Provide the (X, Y) coordinate of the cell's center where the given text is located.  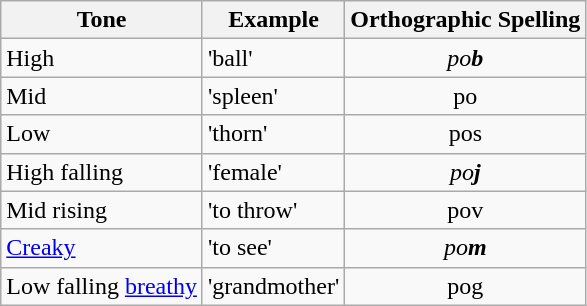
'grandmother' (273, 286)
Mid (102, 96)
'female' (273, 172)
High (102, 58)
Tone (102, 20)
pob (466, 58)
Mid rising (102, 210)
pos (466, 134)
Example (273, 20)
Low (102, 134)
'to throw' (273, 210)
Creaky (102, 248)
High falling (102, 172)
poj (466, 172)
Orthographic Spelling (466, 20)
'spleen' (273, 96)
'ball' (273, 58)
pov (466, 210)
'to see' (273, 248)
Low falling breathy (102, 286)
pog (466, 286)
pom (466, 248)
'thorn' (273, 134)
po (466, 96)
